Determine the (x, y) coordinate at the center of the cell enclosing the given text.  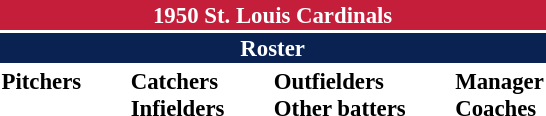
1950 St. Louis Cardinals (272, 15)
Roster (272, 48)
